Locate the cell with the specified text and output its [X, Y] center coordinate. 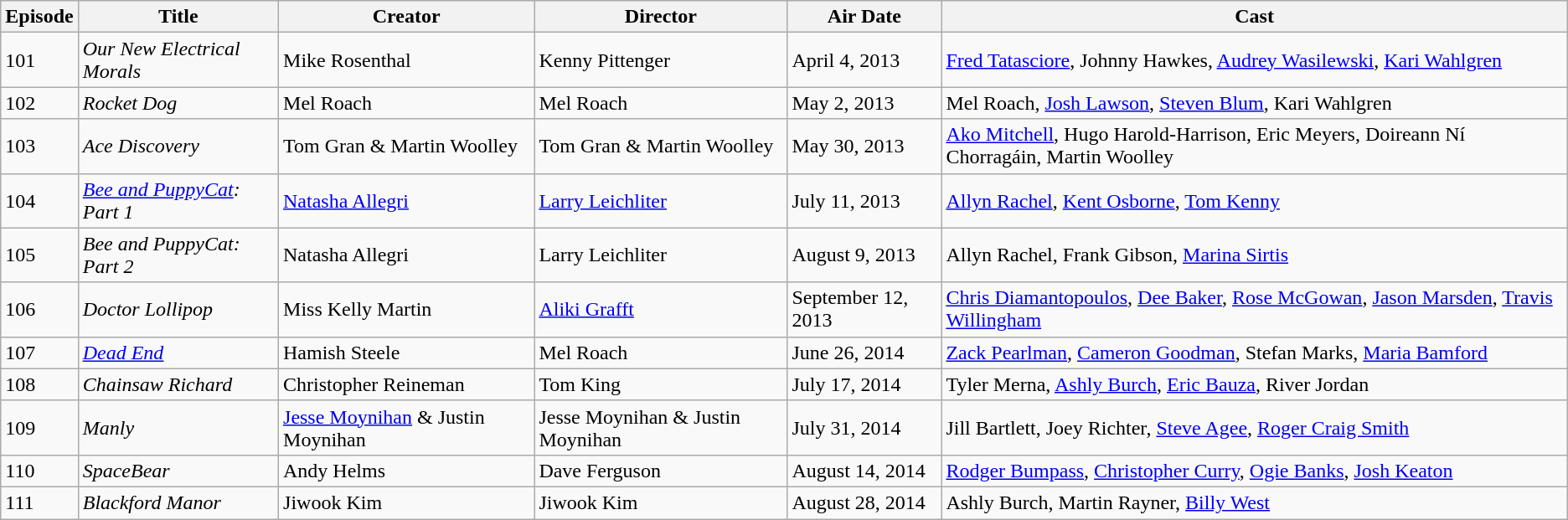
108 [39, 384]
Allyn Rachel, Frank Gibson, Marina Sirtis [1255, 255]
105 [39, 255]
Tom King [661, 384]
101 [39, 60]
July 31, 2014 [864, 427]
Allyn Rachel, Kent Osborne, Tom Kenny [1255, 201]
Ace Discovery [178, 146]
Jill Bartlett, Joey Richter, Steve Agee, Roger Craig Smith [1255, 427]
Tyler Merna, Ashly Burch, Eric Bauza, River Jordan [1255, 384]
Rodger Bumpass, Christopher Curry, Ogie Banks, Josh Keaton [1255, 471]
Air Date [864, 17]
111 [39, 502]
August 28, 2014 [864, 502]
August 14, 2014 [864, 471]
May 30, 2013 [864, 146]
Rocket Dog [178, 103]
Creator [407, 17]
Chainsaw Richard [178, 384]
Aliki Grafft [661, 310]
Chris Diamantopoulos, Dee Baker, Rose McGowan, Jason Marsden, Travis Willingham [1255, 310]
102 [39, 103]
Bee and PuppyCat: Part 2 [178, 255]
Dead End [178, 353]
Manly [178, 427]
Kenny Pittenger [661, 60]
Bee and PuppyCat: Part 1 [178, 201]
SpaceBear [178, 471]
Mel Roach, Josh Lawson, Steven Blum, Kari Wahlgren [1255, 103]
Hamish Steele [407, 353]
Our New Electrical Morals [178, 60]
110 [39, 471]
Dave Ferguson [661, 471]
June 26, 2014 [864, 353]
104 [39, 201]
106 [39, 310]
Cast [1255, 17]
August 9, 2013 [864, 255]
Blackford Manor [178, 502]
Fred Tatasciore, Johnny Hawkes, Audrey Wasilewski, Kari Wahlgren [1255, 60]
Miss Kelly Martin [407, 310]
103 [39, 146]
July 11, 2013 [864, 201]
Doctor Lollipop [178, 310]
May 2, 2013 [864, 103]
Mike Rosenthal [407, 60]
Director [661, 17]
July 17, 2014 [864, 384]
Ako Mitchell, Hugo Harold-Harrison, Eric Meyers, Doireann Ní Chorragáin, Martin Woolley [1255, 146]
Ashly Burch, Martin Rayner, Billy West [1255, 502]
Zack Pearlman, Cameron Goodman, Stefan Marks, Maria Bamford [1255, 353]
Andy Helms [407, 471]
April 4, 2013 [864, 60]
Episode [39, 17]
109 [39, 427]
Christopher Reineman [407, 384]
Title [178, 17]
107 [39, 353]
September 12, 2013 [864, 310]
